Identify which cell holds the provided text, then report its [x, y] central coordinate. 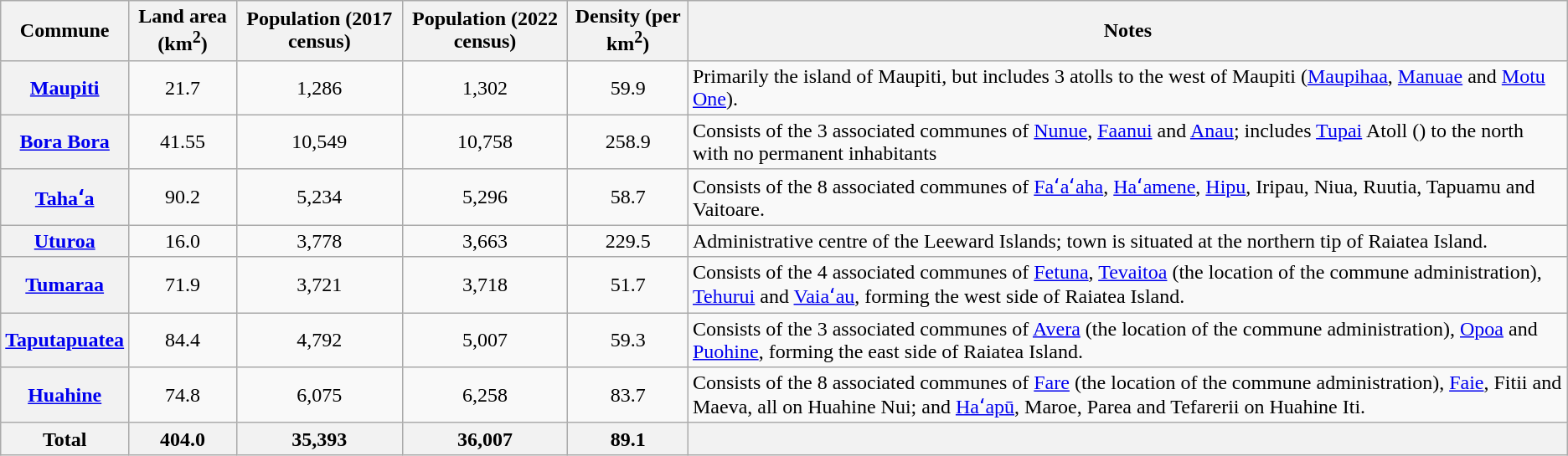
Total [65, 438]
3,778 [319, 241]
6,258 [485, 395]
Consists of the 3 associated communes of Nunue, Faanui and Anau; includes Tupai Atoll () to the north with no permanent inhabitants [1127, 142]
74.8 [183, 395]
10,549 [319, 142]
Population (2017 census) [319, 31]
10,758 [485, 142]
21.7 [183, 87]
3,721 [319, 284]
Huahine [65, 395]
Maupiti [65, 87]
Administrative centre of the Leeward Islands; town is situated at the northern tip of Raiatea Island. [1127, 241]
Bora Bora [65, 142]
Density (per km2) [628, 31]
1,302 [485, 87]
41.55 [183, 142]
5,007 [485, 340]
3,663 [485, 241]
58.7 [628, 197]
16.0 [183, 241]
3,718 [485, 284]
90.2 [183, 197]
36,007 [485, 438]
Notes [1127, 31]
1,286 [319, 87]
59.3 [628, 340]
Tahaʻa [65, 197]
5,234 [319, 197]
6,075 [319, 395]
51.7 [628, 284]
89.1 [628, 438]
Commune [65, 31]
71.9 [183, 284]
404.0 [183, 438]
Primarily the island of Maupiti, but includes 3 atolls to the west of Maupiti (Maupihaa, Manuae and Motu One). [1127, 87]
5,296 [485, 197]
84.4 [183, 340]
Tumaraa [65, 284]
Land area (km2) [183, 31]
Uturoa [65, 241]
229.5 [628, 241]
59.9 [628, 87]
258.9 [628, 142]
4,792 [319, 340]
Taputapuatea [65, 340]
35,393 [319, 438]
Population (2022 census) [485, 31]
83.7 [628, 395]
Consists of the 8 associated communes of Faʻaʻaha, Haʻamene, Hipu, Iripau, Niua, Ruutia, Tapuamu and Vaitoare. [1127, 197]
